Locate the cell with the specified text and output its (X, Y) center coordinate. 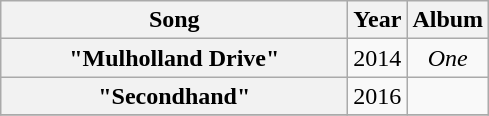
"Secondhand" (174, 96)
"Mulholland Drive" (174, 58)
Album (448, 20)
Year (378, 20)
2016 (378, 96)
One (448, 58)
Song (174, 20)
2014 (378, 58)
